Output the [x, y] coordinate of the center of the cell containing the given text.  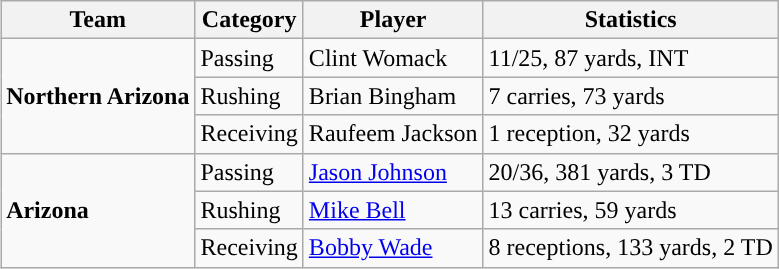
Category [249, 20]
Arizona [98, 210]
Mike Bell [393, 210]
Clint Womack [393, 58]
7 carries, 73 yards [630, 96]
Raufeem Jackson [393, 134]
1 reception, 32 yards [630, 134]
Player [393, 20]
Statistics [630, 20]
Bobby Wade [393, 248]
Jason Johnson [393, 172]
Team [98, 20]
20/36, 381 yards, 3 TD [630, 172]
Brian Bingham [393, 96]
Northern Arizona [98, 96]
11/25, 87 yards, INT [630, 58]
13 carries, 59 yards [630, 210]
8 receptions, 133 yards, 2 TD [630, 248]
